Return (X, Y) of the center of cell containing provided text 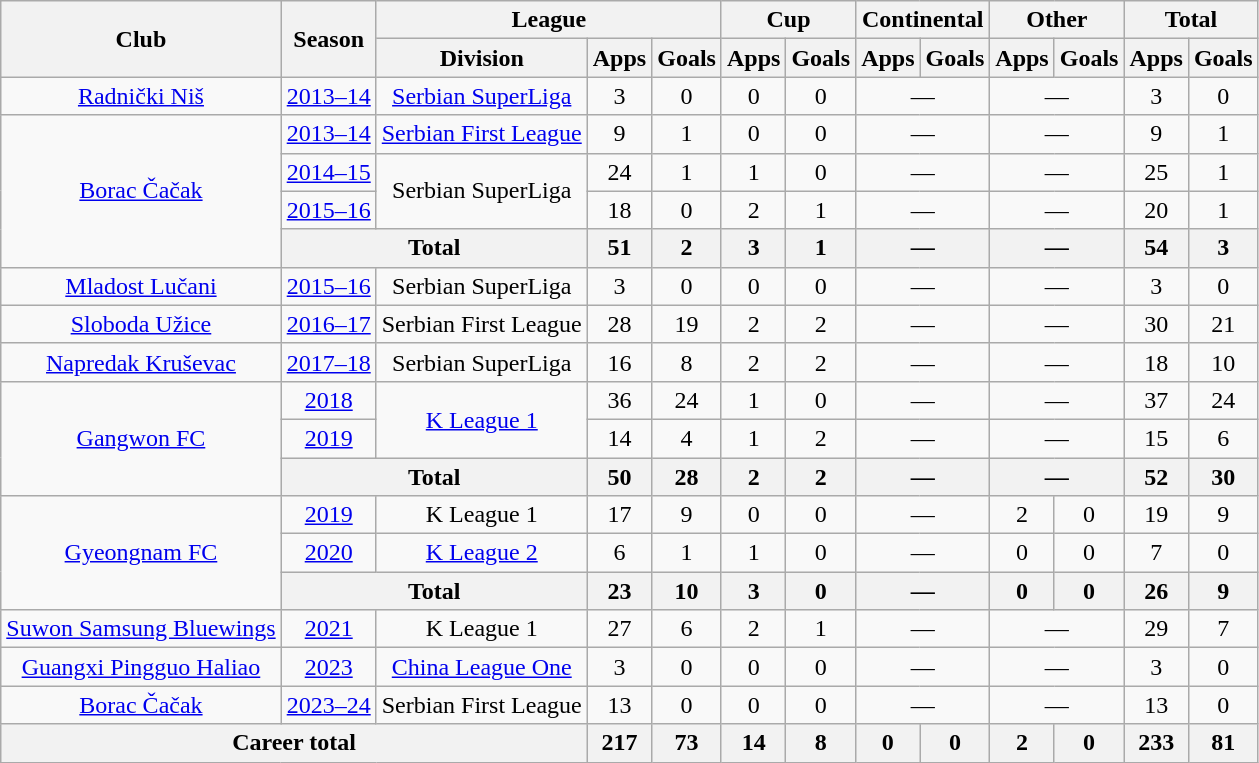
26 (1156, 591)
2023 (328, 667)
52 (1156, 477)
League (548, 20)
233 (1156, 743)
25 (1156, 172)
73 (687, 743)
20 (1156, 210)
50 (619, 477)
2020 (328, 553)
23 (619, 591)
Napredak Kruševac (141, 362)
Sloboda Užice (141, 324)
Radnički Niš (141, 96)
Suwon Samsung Bluewings (141, 629)
Gyeongnam FC (141, 553)
36 (619, 400)
Career total (294, 743)
81 (1223, 743)
Other (1057, 20)
51 (619, 248)
21 (1223, 324)
2018 (328, 400)
Division (482, 58)
2016–17 (328, 324)
Continental (923, 20)
K League 2 (482, 553)
29 (1156, 629)
27 (619, 629)
Club (141, 39)
China League One (482, 667)
15 (1156, 438)
17 (619, 515)
217 (619, 743)
Guangxi Pingguo Haliao (141, 667)
Mladost Lučani (141, 286)
54 (1156, 248)
4 (687, 438)
Gangwon FC (141, 438)
37 (1156, 400)
2017–18 (328, 362)
2014–15 (328, 172)
Cup (788, 20)
2021 (328, 629)
16 (619, 362)
2023–24 (328, 705)
Season (328, 39)
